Locate the cell with the specified text and output its [x, y] center coordinate. 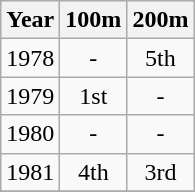
1980 [30, 134]
5th [160, 58]
Year [30, 20]
1979 [30, 96]
1st [94, 96]
1978 [30, 58]
200m [160, 20]
4th [94, 172]
3rd [160, 172]
100m [94, 20]
1981 [30, 172]
